Provide the [X, Y] coordinate of the cell's center where the given text is located.  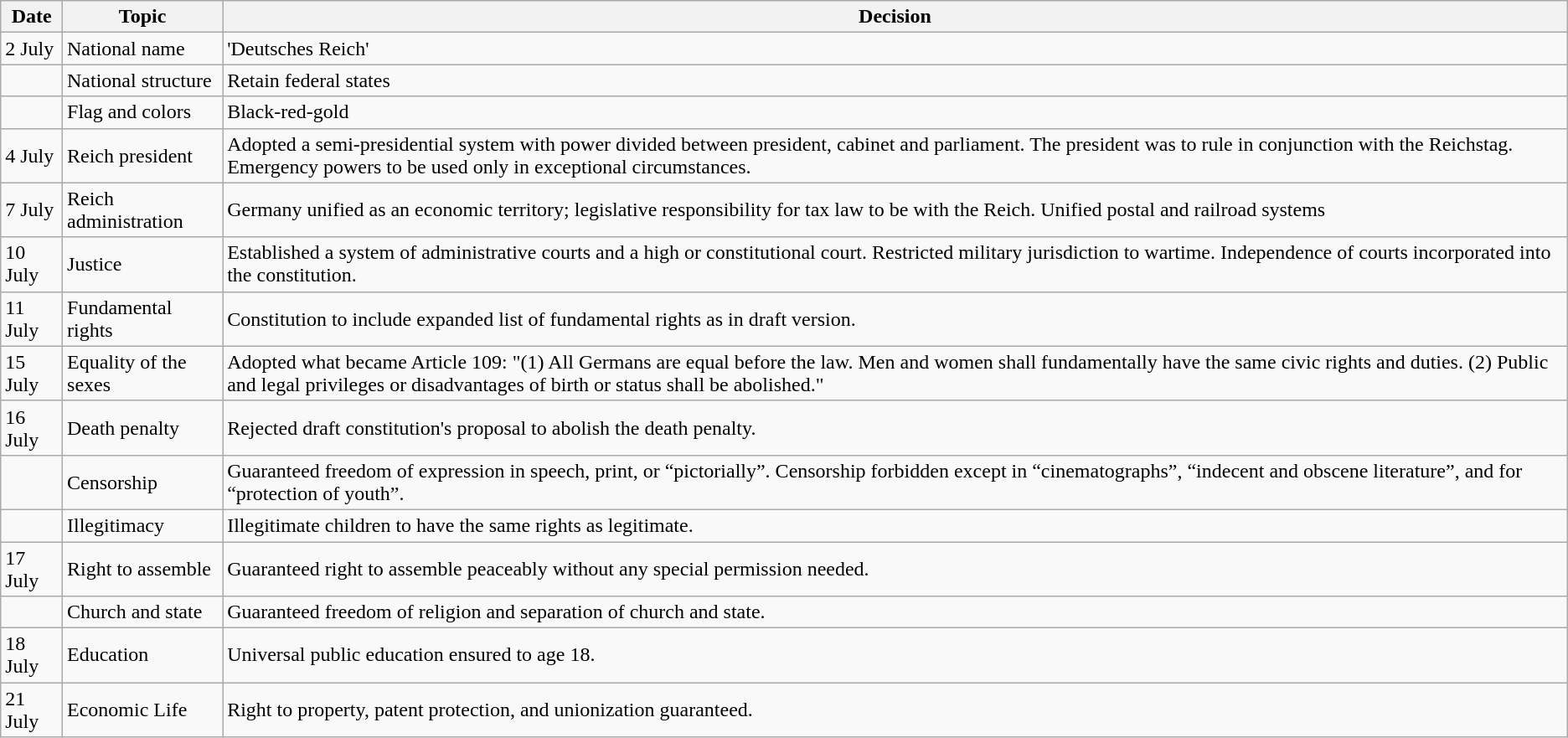
11 July [32, 318]
Germany unified as an economic territory; legislative responsibility for tax law to be with the Reich. Unified postal and railroad systems [895, 209]
Retain federal states [895, 80]
National structure [142, 80]
Reich administration [142, 209]
Illegitimacy [142, 525]
Decision [895, 17]
Equality of the sexes [142, 374]
10 July [32, 265]
Constitution to include expanded list of fundamental rights as in draft version. [895, 318]
17 July [32, 568]
Universal public education ensured to age 18. [895, 655]
Flag and colors [142, 112]
Education [142, 655]
'Deutsches Reich' [895, 49]
Guaranteed freedom of religion and separation of church and state. [895, 612]
Fundamental rights [142, 318]
Justice [142, 265]
Economic Life [142, 710]
Black-red-gold [895, 112]
Church and state [142, 612]
Right to property, patent protection, and unionization guaranteed. [895, 710]
Guaranteed right to assemble peaceably without any special permission needed. [895, 568]
National name [142, 49]
Date [32, 17]
Right to assemble [142, 568]
Illegitimate children to have the same rights as legitimate. [895, 525]
16 July [32, 427]
15 July [32, 374]
Reich president [142, 156]
18 July [32, 655]
Topic [142, 17]
Rejected draft constitution's proposal to abolish the death penalty. [895, 427]
2 July [32, 49]
4 July [32, 156]
Censorship [142, 483]
7 July [32, 209]
21 July [32, 710]
Death penalty [142, 427]
